Scan for the cell matching the given text and deliver its [x, y] coordinate at center. 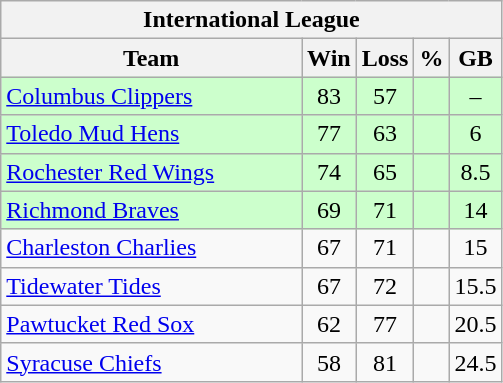
74 [330, 172]
62 [330, 324]
Charleston Charlies [152, 248]
International League [252, 20]
Tidewater Tides [152, 286]
24.5 [476, 362]
72 [385, 286]
69 [330, 210]
15 [476, 248]
Toledo Mud Hens [152, 134]
6 [476, 134]
57 [385, 96]
% [432, 58]
65 [385, 172]
Richmond Braves [152, 210]
8.5 [476, 172]
GB [476, 58]
58 [330, 362]
Pawtucket Red Sox [152, 324]
Columbus Clippers [152, 96]
– [476, 96]
81 [385, 362]
Win [330, 58]
20.5 [476, 324]
Syracuse Chiefs [152, 362]
Loss [385, 58]
83 [330, 96]
Team [152, 58]
63 [385, 134]
15.5 [476, 286]
Rochester Red Wings [152, 172]
14 [476, 210]
